From the cell containing the given text, extract its center point as (X, Y) coordinate. 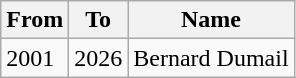
To (98, 20)
2026 (98, 58)
From (35, 20)
Name (211, 20)
Bernard Dumail (211, 58)
2001 (35, 58)
